Return the [X, Y] coordinate for the center point of the cell that contains the specified text.  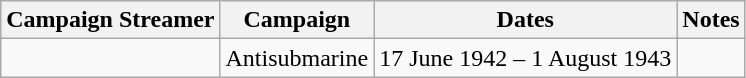
Campaign [297, 20]
17 June 1942 – 1 August 1943 [526, 58]
Campaign Streamer [110, 20]
Notes [711, 20]
Dates [526, 20]
Antisubmarine [297, 58]
